Search for the cell housing the specified text and yield its (x, y) center coordinate. 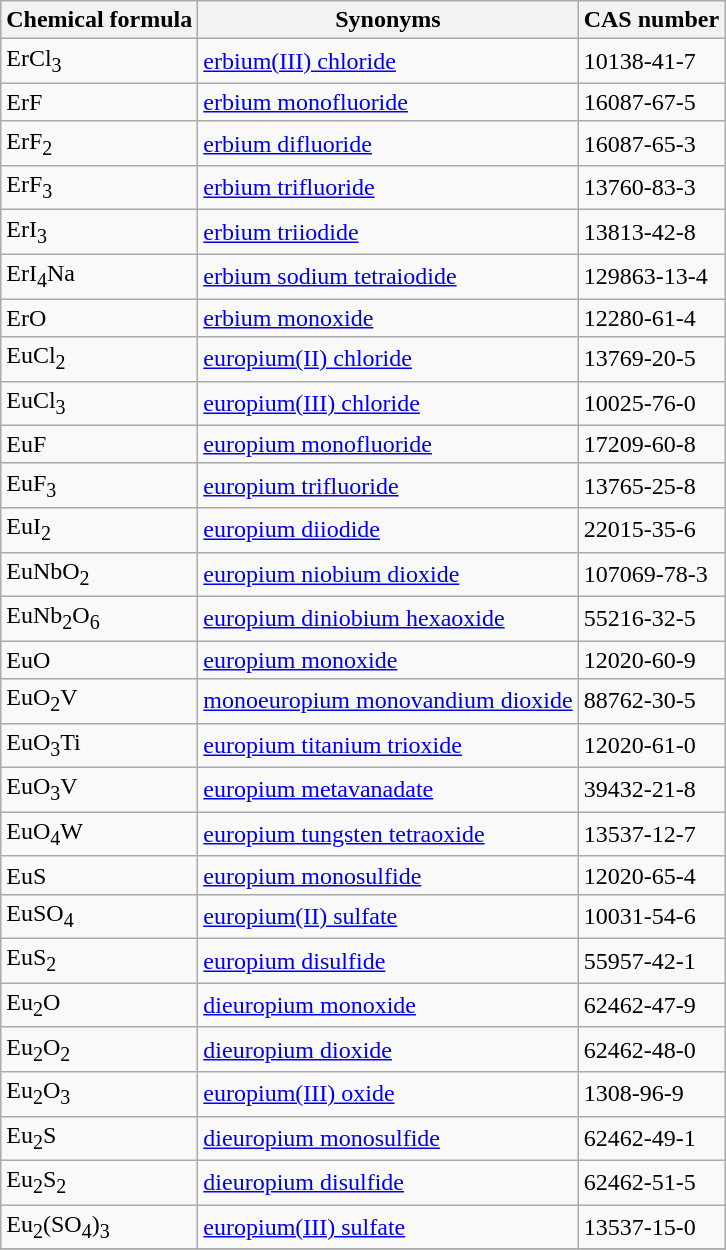
europium(III) sulfate (388, 1227)
ErO (100, 318)
1308-96-9 (651, 1094)
erbium sodium tetraiodide (388, 276)
13537-12-7 (651, 834)
13760-83-3 (651, 188)
13765-25-8 (651, 485)
107069-78-3 (651, 574)
EuO3Ti (100, 745)
Eu2(SO4)3 (100, 1227)
EuO3V (100, 790)
EuO (100, 660)
dieuropium dioxide (388, 1049)
erbium(III) chloride (388, 61)
129863-13-4 (651, 276)
62462-49-1 (651, 1138)
88762-30-5 (651, 701)
erbium monofluoride (388, 102)
ErF3 (100, 188)
13537-15-0 (651, 1227)
ErCl3 (100, 61)
10138-41-7 (651, 61)
Synonyms (388, 20)
ErI3 (100, 232)
europium metavanadate (388, 790)
EuF (100, 444)
Eu2S2 (100, 1182)
europium monoxide (388, 660)
europium tungsten tetraoxide (388, 834)
EuCl3 (100, 403)
monoeuropium monovandium dioxide (388, 701)
13813-42-8 (651, 232)
EuO4W (100, 834)
europium(II) chloride (388, 359)
europium(III) chloride (388, 403)
12020-60-9 (651, 660)
55957-42-1 (651, 961)
17209-60-8 (651, 444)
europium niobium dioxide (388, 574)
ErI4Na (100, 276)
ErF (100, 102)
EuCl2 (100, 359)
erbium monoxide (388, 318)
europium(II) sulfate (388, 916)
55216-32-5 (651, 618)
dieuropium monosulfide (388, 1138)
EuS2 (100, 961)
Eu2O (100, 1005)
erbium triiodide (388, 232)
62462-48-0 (651, 1049)
12020-61-0 (651, 745)
EuNbO2 (100, 574)
europium disulfide (388, 961)
europium diniobium hexaoxide (388, 618)
europium trifluoride (388, 485)
39432-21-8 (651, 790)
EuI2 (100, 530)
Eu2O2 (100, 1049)
EuO2V (100, 701)
EuS (100, 875)
12020-65-4 (651, 875)
10031-54-6 (651, 916)
62462-51-5 (651, 1182)
Chemical formula (100, 20)
16087-65-3 (651, 143)
EuSO4 (100, 916)
EuNb2O6 (100, 618)
16087-67-5 (651, 102)
europium monofluoride (388, 444)
10025-76-0 (651, 403)
europium titanium trioxide (388, 745)
12280-61-4 (651, 318)
ErF2 (100, 143)
62462-47-9 (651, 1005)
EuF3 (100, 485)
europium(III) oxide (388, 1094)
Eu2S (100, 1138)
dieuropium monoxide (388, 1005)
Eu2O3 (100, 1094)
13769-20-5 (651, 359)
CAS number (651, 20)
22015-35-6 (651, 530)
europium monosulfide (388, 875)
erbium difluoride (388, 143)
dieuropium disulfide (388, 1182)
erbium trifluoride (388, 188)
europium diiodide (388, 530)
